Locate the cell with the specified text and output its (x, y) center coordinate. 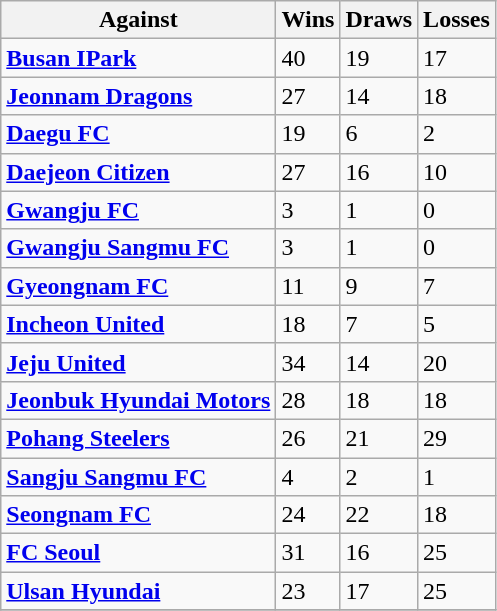
9 (379, 286)
40 (308, 58)
6 (379, 134)
5 (457, 324)
Ulsan Hyundai (138, 591)
23 (308, 591)
Daejeon Citizen (138, 172)
20 (457, 362)
Wins (308, 20)
Gwangju FC (138, 210)
Jeonbuk Hyundai Motors (138, 400)
Draws (379, 20)
28 (308, 400)
Daegu FC (138, 134)
Against (138, 20)
Incheon United (138, 324)
10 (457, 172)
Jeonnam Dragons (138, 96)
11 (308, 286)
24 (308, 515)
Gyeongnam FC (138, 286)
22 (379, 515)
26 (308, 438)
29 (457, 438)
31 (308, 553)
Busan IPark (138, 58)
21 (379, 438)
Gwangju Sangmu FC (138, 248)
Sangju Sangmu FC (138, 477)
4 (308, 477)
Losses (457, 20)
FC Seoul (138, 553)
34 (308, 362)
Pohang Steelers (138, 438)
Seongnam FC (138, 515)
Jeju United (138, 362)
